Return the (x, y) coordinate for the center point of the cell that contains the specified text.  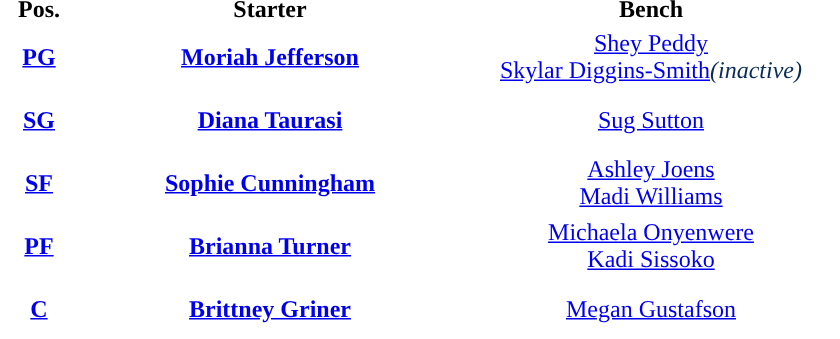
SF (39, 183)
PG (39, 57)
Michaela OnyenwereKadi Sissoko (651, 246)
Brianna Turner (270, 246)
C (39, 309)
Shey PeddySkylar Diggins-Smith(inactive) (651, 57)
PF (39, 246)
Sug Sutton (651, 120)
Sophie Cunningham (270, 183)
Diana Taurasi (270, 120)
Ashley JoensMadi Williams (651, 183)
Megan Gustafson (651, 309)
Brittney Griner (270, 309)
Moriah Jefferson (270, 57)
SG (39, 120)
